Pinpoint the cell where the given text exists, returning its (X, Y) midpoint coordinate. 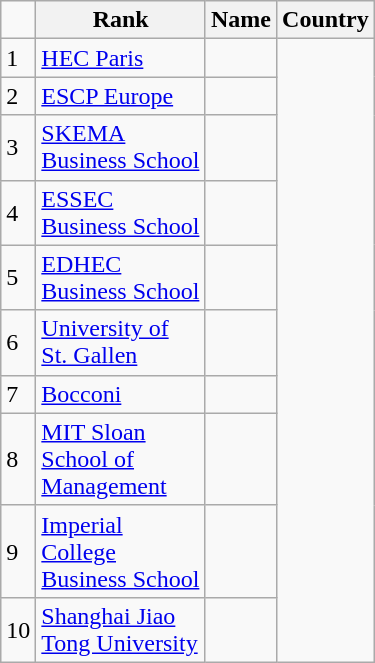
1 (18, 58)
SKEMA Business School (121, 148)
2 (18, 96)
Shanghai Jiao Tong University (121, 630)
Rank (121, 20)
3 (18, 148)
Imperial College Business School (121, 551)
5 (18, 278)
10 (18, 630)
9 (18, 551)
Bocconi (121, 394)
6 (18, 342)
HEC Paris (121, 58)
8 (18, 459)
EDHEC Business School (121, 278)
4 (18, 212)
7 (18, 394)
Country (326, 20)
ESCP Europe (121, 96)
Name (240, 20)
ESSEC Business School (121, 212)
University of St. Gallen (121, 342)
MIT Sloan School of Management (121, 459)
